Search for the cell housing the specified text and yield its (X, Y) center coordinate. 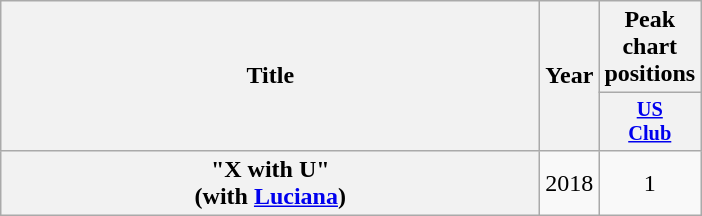
Peak chart positions (650, 47)
Year (570, 76)
Title (270, 76)
USClub (650, 122)
2018 (570, 182)
1 (650, 182)
"X with U"(with Luciana) (270, 182)
